Output the (x, y) coordinate of the center of the cell containing the given text.  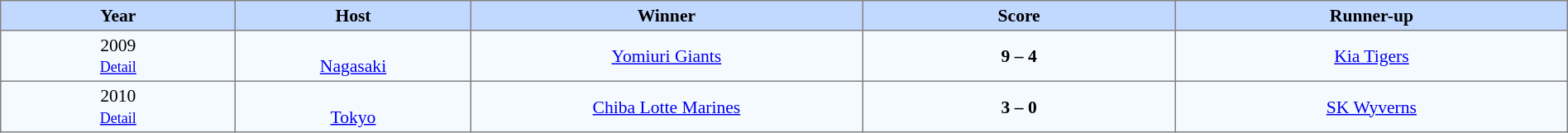
2009 Detail (118, 56)
2010 Detail (118, 107)
Nagasaki (353, 56)
Score (1019, 16)
Host (353, 16)
Winner (667, 16)
SK Wyverns (1372, 107)
Chiba Lotte Marines (667, 107)
Yomiuri Giants (667, 56)
Tokyo (353, 107)
Kia Tigers (1372, 56)
Year (118, 16)
9 – 4 (1019, 56)
3 – 0 (1019, 107)
Runner-up (1372, 16)
